Return (x, y) of the center of cell containing provided text 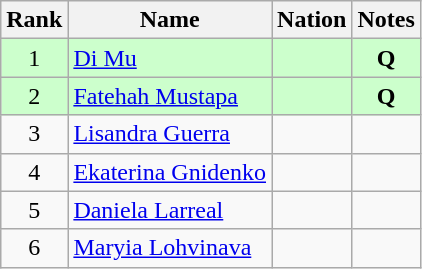
Fatehah Mustapa (170, 96)
Notes (386, 20)
2 (34, 96)
Ekaterina Gnidenko (170, 172)
1 (34, 58)
4 (34, 172)
Daniela Larreal (170, 210)
Nation (312, 20)
Rank (34, 20)
Di Mu (170, 58)
Maryia Lohvinava (170, 248)
5 (34, 210)
3 (34, 134)
Lisandra Guerra (170, 134)
6 (34, 248)
Name (170, 20)
